Return the (X, Y) coordinate for the center point of the cell that contains the specified text.  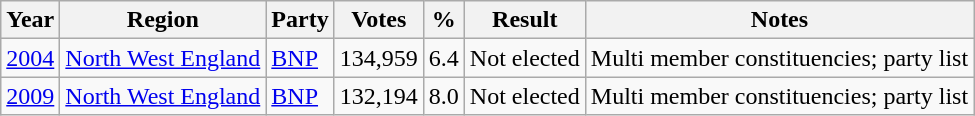
Year (30, 20)
2004 (30, 58)
Party (300, 20)
Notes (779, 20)
8.0 (444, 96)
132,194 (378, 96)
Result (524, 20)
Region (163, 20)
6.4 (444, 58)
Votes (378, 20)
% (444, 20)
2009 (30, 96)
134,959 (378, 58)
